Provide the (X, Y) coordinate of the cell's center where the given text is located.  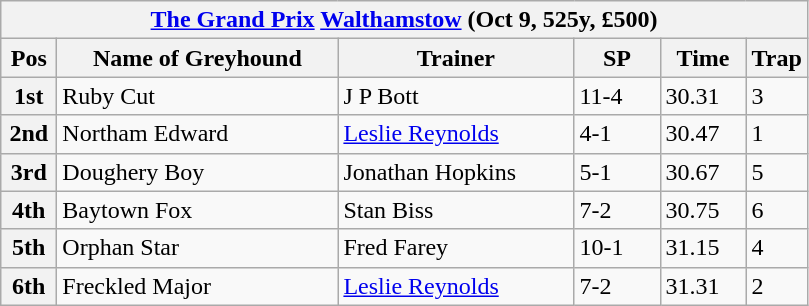
31.31 (703, 286)
30.75 (703, 210)
5-1 (617, 172)
31.15 (703, 248)
2 (776, 286)
Doughery Boy (198, 172)
10-1 (617, 248)
4th (29, 210)
3rd (29, 172)
4 (776, 248)
Orphan Star (198, 248)
1st (29, 96)
Northam Edward (198, 134)
6th (29, 286)
1 (776, 134)
Baytown Fox (198, 210)
Freckled Major (198, 286)
The Grand Prix Walthamstow (Oct 9, 525y, £500) (404, 20)
Fred Farey (456, 248)
30.31 (703, 96)
11-4 (617, 96)
J P Bott (456, 96)
Jonathan Hopkins (456, 172)
30.67 (703, 172)
3 (776, 96)
30.47 (703, 134)
Trainer (456, 58)
Pos (29, 58)
Trap (776, 58)
Time (703, 58)
Ruby Cut (198, 96)
5th (29, 248)
5 (776, 172)
Stan Biss (456, 210)
4-1 (617, 134)
Name of Greyhound (198, 58)
2nd (29, 134)
6 (776, 210)
SP (617, 58)
